Detect which cell encompasses the target text, then output its [X, Y] center coordinate. 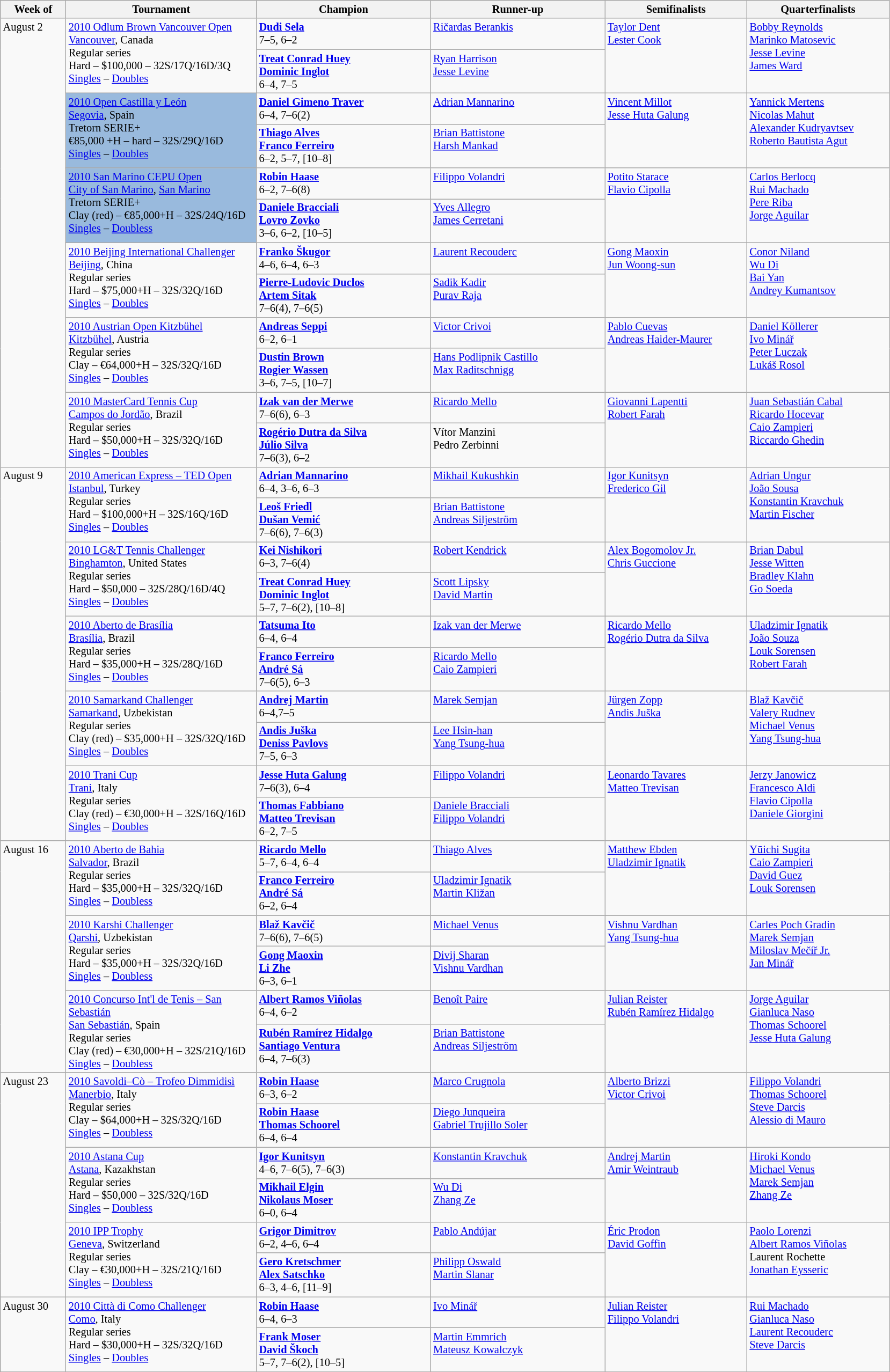
2010 San Marino CEPU Open City of San Marino, San MarinoTretorn SERIE+Clay (red) – €85,000+H – 32S/24Q/16DSingles – Doubless [161, 205]
Pablo Cuevas Andreas Haider-Maurer [676, 354]
Rogério Dutra da Silva Júlio Silva7–6(3), 6–2 [344, 445]
Éric Prodon David Goffin [676, 1259]
Adrian Ungur João Sousa Konstantin Kravchuk Martin Fischer [818, 504]
Jorge Aguilar Gianluca Naso Thomas Schoorel Jesse Huta Galung [818, 1031]
2010 Beijing International Challenger Beijing, ChinaRegular seriesHard – $75,000+H – 32S/32Q/16DSingles – Doubles [161, 280]
Daniel Gimeno Traver6–4, 7–6(2) [344, 108]
Daniele Bracciali Lovro Zovko3–6, 6–2, [10–5] [344, 221]
Thomas Fabbiano Matteo Trevisan6–2, 7–5 [344, 819]
Adrian Mannarino6–4, 3–6, 6–3 [344, 482]
2010 Trani Cup Trani, ItalyRegular seriesClay (red) – €30,000+H – 32S/16Q/16DSingles – Doubles [161, 803]
Wu Di Zhang Ze [517, 1200]
Mikhail Elgin Nikolaus Moser6–0, 6–4 [344, 1200]
Thiago Alves Franco Ferreiro6–2, 5–7, [10–8] [344, 146]
2010 LG&T Tennis ChallengerBinghamton, United StatesRegular seriesHard – $50,000 – 32S/28Q/16D/4QSingles – Doubles [161, 578]
Ivo Minář [517, 1312]
Igor Kunitsyn Frederico Gil [676, 504]
Taylor Dent Lester Cook [676, 56]
Rubén Ramírez Hidalgo Santiago Ventura6–4, 7–6(3) [344, 1048]
Rui Machado Gianluca Naso Laurent Recouderc Steve Darcis [818, 1334]
2010 MasterCard Tennis Cup Campos do Jordão, BrazilRegular seriesHard – $50,000+H – 32S/32Q/16DSingles – Doubles [161, 429]
August 16 [33, 956]
2010 Samarkand Challenger Samarkand, UzbekistanRegular seriesClay (red) – $35,000+H – 32S/32Q/16DSingles – Doubles [161, 729]
Gong Maoxin Jun Woong-sun [676, 280]
2010 Open Castilla y León Segovia, SpainTretorn SERIE+€85,000 +H – hard – 32S/29Q/16DSingles – Doubles [161, 130]
Scott Lipsky David Martin [517, 595]
Vítor Manzini Pedro Zerbinni [517, 445]
Hans Podlipnik Castillo Max Raditschnigg [517, 370]
Ričardas Berankis [517, 34]
Matthew Ebden Uladzimir Ignatik [676, 878]
Thiago Alves [517, 856]
2010 IPP Trophy Geneva, SwitzerlandRegular seriesClay – €30,000+H – 32S/21Q/16DSingles – Doubless [161, 1259]
Marco Crugnola [517, 1088]
Uladzimir Ignatik Martin Kližan [517, 893]
Filippo Volandri Thomas Schoorel Steve Darcis Alessio di Mauro [818, 1110]
Tatsuma Ito6–4, 6–4 [344, 632]
Izak van der Merwe7–6(6), 6–3 [344, 408]
Conor Niland Wu Di Bai Yan Andrey Kumantsov [818, 280]
Blaž Kavčič Valery Rudnev Michael Venus Yang Tsung-hua [818, 729]
Hiroki Kondo Michael Venus Marek Semjan Zhang Ze [818, 1185]
Julian Reister Rubén Ramírez Hidalgo [676, 1031]
2010 Savoldi–Cò – Trofeo Dimmidisì Manerbio, ItalyRegular seriesClay – $64,000+H – 32S/32Q/16DSingles – Doubless [161, 1110]
Champion [344, 9]
Adrian Mannarino [517, 108]
Semifinalists [676, 9]
Daniele Bracciali Filippo Volandri [517, 819]
Sadik Kadir Purav Raja [517, 296]
2010 Aberto de Bahia Salvador, BrazilRegular seriesHard – $35,000+H – 32S/32Q/16DSingles – Doubless [161, 878]
2010 Astana Cup Astana, KazakhstanRegular seriesHard – $50,000 – 32S/32Q/16DSingles – Doubless [161, 1185]
Frank Moser David Škoch5–7, 7–6(2), [10–5] [344, 1349]
Yūichi Sugita Caio Zampieri David Guez Louk Sorensen [818, 878]
Juan Sebastián Cabal Ricardo Hocevar Caio Zampieri Riccardo Ghedin [818, 429]
Brian Dabul Jesse Witten Bradley Klahn Go Soeda [818, 578]
Daniel Köllerer Ivo Minář Peter Luczak Lukáš Rosol [818, 354]
August 2 [33, 243]
Divij Sharan Vishnu Vardhan [517, 968]
Mikhail Kukushkin [517, 482]
Robin Haase6–2, 7–6(8) [344, 184]
Robin Haase6–4, 6–3 [344, 1312]
Week of [33, 9]
2010 Aberto de Brasília Brasília, BrazilRegular seriesHard – $35,000+H – 32S/28Q/16DSingles – Doubles [161, 654]
Potito Starace Flavio Cipolla [676, 205]
Benoît Paire [517, 1007]
Treat Conrad Huey Dominic Inglot6–4, 7–5 [344, 71]
Franco Ferreiro André Sá6–2, 6–4 [344, 893]
Jerzy Janowicz Francesco Aldi Flavio Cipolla Daniele Giorgini [818, 803]
Carles Poch Gradin Marek Semjan Miloslav Mečíř Jr. Jan Minář [818, 953]
Julian Reister Filippo Volandri [676, 1334]
Ryan Harrison Jesse Levine [517, 71]
Ricardo Mello Caio Zampieri [517, 669]
Albert Ramos Viñolas6–4, 6–2 [344, 1007]
Philipp Oswald Martin Slanar [517, 1275]
Martin Emmrich Mateusz Kowalczyk [517, 1349]
Michael Venus [517, 931]
Diego Junqueira Gabriel Trujillo Soler [517, 1125]
Jürgen Zopp Andis Juška [676, 729]
Laurent Recouderc [517, 258]
2010 Odlum Brown Vancouver Open Vancouver, CanadaRegular seriesHard – $100,000 – 32S/17Q/16D/3QSingles – Doubles [161, 56]
Andis Juška Deniss Pavlovs7–5, 6–3 [344, 744]
Kei Nishikori6–3, 7–6(4) [344, 557]
Andrej Martin Amir Weintraub [676, 1185]
Bobby Reynolds Marinko Matosevic Jesse Levine James Ward [818, 56]
2010 Concurso Int'l de Tenis – San Sebastián San Sebastián, SpainRegular seriesClay (red) – €30,000+H – 32S/21Q/16DSingles – Doubless [161, 1031]
Dustin Brown Rogier Wassen3–6, 7–5, [10–7] [344, 370]
Lee Hsin-han Yang Tsung-hua [517, 744]
Izak van der Merwe [517, 632]
Igor Kunitsyn4–6, 7–6(5), 7–6(3) [344, 1163]
Yves Allegro James Cerretani [517, 221]
Leoš Friedl Dušan Vemić7–6(6), 7–6(3) [344, 520]
Konstantin Kravchuk [517, 1163]
Marek Semjan [517, 707]
Gero Kretschmer Alex Satschko6–3, 4–6, [11–9] [344, 1275]
Jesse Huta Galung7–6(3), 6–4 [344, 781]
Pablo Andújar [517, 1237]
Ricardo Mello [517, 408]
Grigor Dimitrov6–2, 4–6, 6–4 [344, 1237]
August 9 [33, 654]
Treat Conrad Huey Dominic Inglot5–7, 7–6(2), [10–8] [344, 595]
Robin Haase Thomas Schoorel6–4, 6–4 [344, 1125]
Quarterfinalists [818, 9]
Andreas Seppi 6–2, 6–1 [344, 333]
Uladzimir Ignatik João Souza Louk Sorensen Robert Farah [818, 654]
Leonardo Tavares Matteo Trevisan [676, 803]
2010 Città di Como Challenger Como, ItalyRegular seriesHard – $30,000+H – 32S/32Q/16DSingles – Doubles [161, 1334]
Robin Haase6–3, 6–2 [344, 1088]
2010 Karshi Challenger Qarshi, UzbekistanRegular seriesHard – $35,000+H – 32S/32Q/16DSingles – Doubless [161, 953]
Ricardo Mello Rogério Dutra da Silva [676, 654]
Victor Crivoi [517, 333]
Dudi Sela7–5, 6–2 [344, 34]
Runner-up [517, 9]
Paolo Lorenzi Albert Ramos Viñolas Laurent Rochette Jonathan Eysseric [818, 1259]
Robert Kendrick [517, 557]
Blaž Kavčič7–6(6), 7–6(5) [344, 931]
Ricardo Mello5–7, 6–4, 6–4 [344, 856]
Gong Maoxin Li Zhe6–3, 6–1 [344, 968]
Tournament [161, 9]
August 30 [33, 1334]
Yannick Mertens Nicolas Mahut Alexander Kudryavtsev Roberto Bautista Agut [818, 130]
2010 American Express – TED Open Istanbul, TurkeyRegular seriesHard – $100,000+H – 32S/16Q/16DSingles – Doubles [161, 504]
Vishnu Vardhan Yang Tsung-hua [676, 953]
Alberto Brizzi Victor Crivoi [676, 1110]
Giovanni Lapentti Robert Farah [676, 429]
2010 Austrian Open Kitzbühel Kitzbühel, AustriaRegular seriesClay – €64,000+H – 32S/32Q/16DSingles – Doubles [161, 354]
Carlos Berlocq Rui Machado Pere Riba Jorge Aguilar [818, 205]
Brian Battistone Harsh Mankad [517, 146]
Vincent Millot Jesse Huta Galung [676, 130]
Pierre-Ludovic Duclos Artem Sitak7–6(4), 7–6(5) [344, 296]
August 23 [33, 1185]
Alex Bogomolov Jr. Chris Guccione [676, 578]
Franko Škugor4–6, 6–4, 6–3 [344, 258]
Andrej Martin6–4,7–5 [344, 707]
Franco Ferreiro André Sá7–6(5), 6–3 [344, 669]
